Pinpoint the cell where the given text exists, returning its (X, Y) midpoint coordinate. 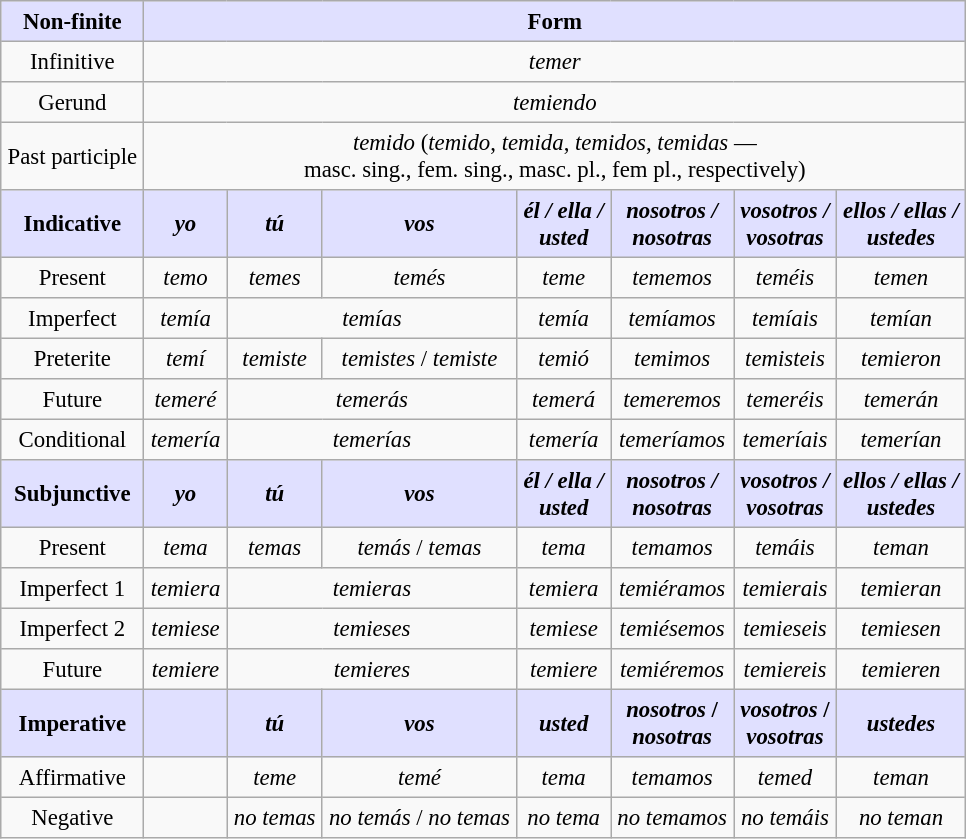
temimos (672, 358)
Form (555, 21)
temés (420, 277)
Imperfect (72, 318)
temieras (372, 588)
temiste (274, 358)
no tema (564, 817)
temed (786, 777)
temeréis (786, 399)
Non-finite (72, 21)
temierais (786, 588)
temiéremos (672, 669)
temerás (372, 399)
nosotros / nosotras (672, 723)
temáis (786, 547)
no temamos (672, 817)
temiésemos (672, 628)
Preterite (72, 358)
Imperfect 1 (72, 588)
vosotros / vosotras (786, 723)
temieren (900, 669)
temerá (564, 399)
temer (555, 61)
Conditional (72, 439)
temías (372, 318)
temeríamos (672, 439)
temieran (900, 588)
Imperfect 2 (72, 628)
temerían (900, 439)
tememos (672, 277)
temeremos (672, 399)
temíais (786, 318)
temisteis (786, 358)
temiendo (555, 102)
no temás / no temas (420, 817)
temiéramos (672, 588)
temieseis (786, 628)
Affirmative (72, 777)
no temas (274, 817)
temeré (186, 399)
ustedes (900, 723)
temo (186, 277)
temen (900, 277)
temerías (372, 439)
temerán (900, 399)
temas (274, 547)
temieres (372, 669)
temían (900, 318)
temes (274, 277)
Subjunctive (72, 494)
temiesen (900, 628)
Gerund (72, 102)
temistes / temiste (420, 358)
temás / temas (420, 547)
temeríais (786, 439)
no teman (900, 817)
temíamos (672, 318)
Indicative (72, 224)
usted (564, 723)
temiereis (786, 669)
teméis (786, 277)
temido (temido, temida, temidos, temidas — masc. sing., fem. sing., masc. pl., fem pl., respectively) (555, 156)
Negative (72, 817)
Past participle (72, 156)
no temáis (786, 817)
temí (186, 358)
temé (420, 777)
Imperative (72, 723)
temió (564, 358)
temieron (900, 358)
temieses (372, 628)
Infinitive (72, 61)
